Extract the [x, y] coordinate from the center of the cell holding the provided text.  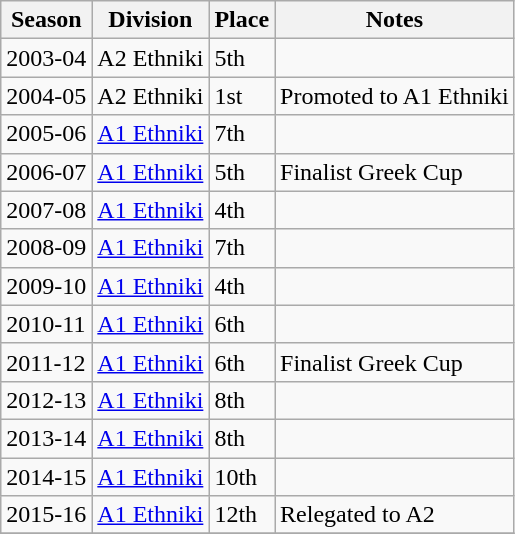
Division [150, 20]
2008-09 [46, 248]
2004-05 [46, 96]
2009-10 [46, 286]
Place [242, 20]
2003-04 [46, 58]
1st [242, 96]
Notes [395, 20]
2010-11 [46, 324]
Promoted to A1 Ethniki [395, 96]
Relegated to A2 [395, 515]
2014-15 [46, 477]
10th [242, 477]
2005-06 [46, 134]
12th [242, 515]
2006-07 [46, 172]
2007-08 [46, 210]
Season [46, 20]
2012-13 [46, 400]
2013-14 [46, 438]
2011-12 [46, 362]
2015-16 [46, 515]
